Capture the cell that displays the provided text and extract its [X, Y] central coordinate. 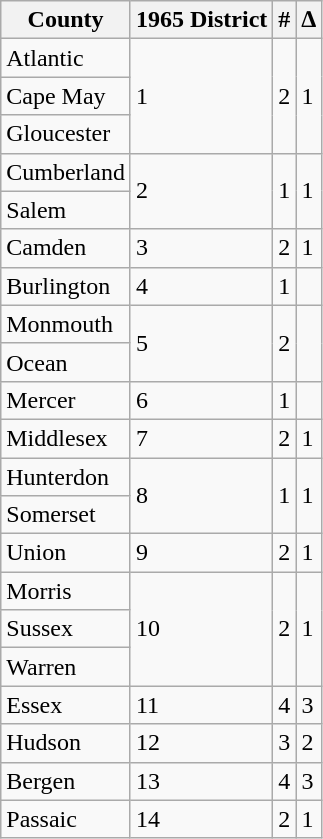
Sussex [66, 629]
Cumberland [66, 172]
Warren [66, 667]
6 [201, 400]
11 [201, 705]
5 [201, 343]
Atlantic [66, 58]
10 [201, 629]
9 [201, 553]
8 [201, 496]
Monmouth [66, 324]
Hunterdon [66, 477]
Gloucester [66, 134]
County [66, 20]
13 [201, 781]
14 [201, 819]
Cape May [66, 96]
Bergen [66, 781]
Morris [66, 591]
Somerset [66, 515]
12 [201, 743]
Passaic [66, 819]
# [284, 20]
7 [201, 438]
Burlington [66, 286]
∆ [309, 20]
Mercer [66, 400]
Camden [66, 248]
Ocean [66, 362]
Salem [66, 210]
1965 District [201, 20]
Hudson [66, 743]
Union [66, 553]
Essex [66, 705]
Middlesex [66, 438]
